Return the (x, y) coordinate for the center point of the cell that contains the specified text.  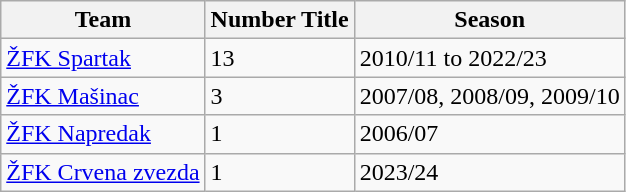
13 (280, 58)
ŽFK Napredak (103, 134)
Number Title (280, 20)
2010/11 to 2022/23 (490, 58)
2006/07 (490, 134)
2007/08, 2008/09, 2009/10 (490, 96)
2023/24 (490, 172)
ŽFK Mašinac (103, 96)
3 (280, 96)
ŽFK Spartak (103, 58)
ŽFK Crvena zvezda (103, 172)
Team (103, 20)
Season (490, 20)
